For the text-containing cell, return its midpoint in (X, Y) coordinate format. 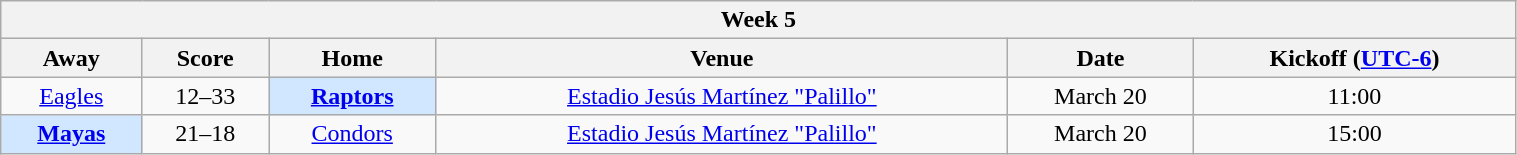
Raptors (352, 96)
Venue (722, 58)
12–33 (206, 96)
15:00 (1354, 134)
Kickoff (UTC-6) (1354, 58)
21–18 (206, 134)
Eagles (72, 96)
Date (1100, 58)
Home (352, 58)
Score (206, 58)
Condors (352, 134)
11:00 (1354, 96)
Mayas (72, 134)
Away (72, 58)
Week 5 (758, 20)
